Scan for the cell matching the given text and deliver its [x, y] coordinate at center. 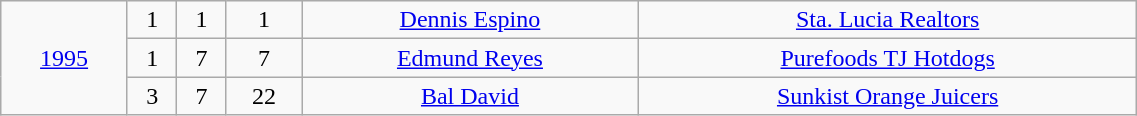
Edmund Reyes [470, 58]
22 [264, 96]
3 [152, 96]
1995 [64, 58]
Sunkist Orange Juicers [887, 96]
Bal David [470, 96]
Dennis Espino [470, 20]
Purefoods TJ Hotdogs [887, 58]
Sta. Lucia Realtors [887, 20]
